Pinpoint the cell where the given text exists, returning its [X, Y] midpoint coordinate. 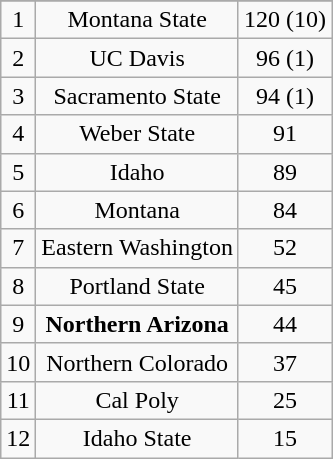
3 [18, 96]
37 [284, 362]
1 [18, 20]
94 (1) [284, 96]
45 [284, 286]
52 [284, 248]
Montana [138, 210]
7 [18, 248]
Idaho [138, 172]
120 (10) [284, 20]
6 [18, 210]
8 [18, 286]
Northern Colorado [138, 362]
Northern Arizona [138, 324]
Weber State [138, 134]
15 [284, 438]
10 [18, 362]
Sacramento State [138, 96]
4 [18, 134]
Montana State [138, 20]
9 [18, 324]
91 [284, 134]
89 [284, 172]
Idaho State [138, 438]
Portland State [138, 286]
11 [18, 400]
5 [18, 172]
Cal Poly [138, 400]
25 [284, 400]
44 [284, 324]
UC Davis [138, 58]
84 [284, 210]
2 [18, 58]
12 [18, 438]
Eastern Washington [138, 248]
96 (1) [284, 58]
